Return (X, Y) of the center of cell containing provided text 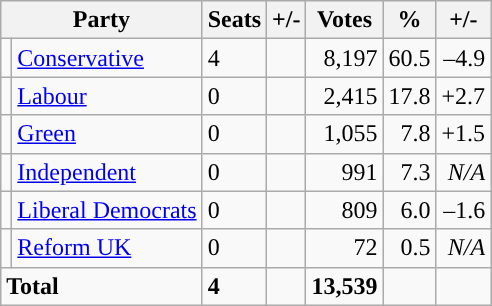
Votes (344, 20)
60.5 (410, 58)
2,415 (344, 96)
+2.7 (464, 96)
72 (344, 248)
Seats (234, 20)
8,197 (344, 58)
Conservative (107, 58)
17.8 (410, 96)
Total (102, 286)
13,539 (344, 286)
Party (102, 20)
–1.6 (464, 210)
Liberal Democrats (107, 210)
991 (344, 172)
1,055 (344, 134)
Reform UK (107, 248)
–4.9 (464, 58)
Labour (107, 96)
7.3 (410, 172)
Green (107, 134)
% (410, 20)
6.0 (410, 210)
809 (344, 210)
0.5 (410, 248)
+1.5 (464, 134)
7.8 (410, 134)
Independent (107, 172)
